Find where the given text appears and provide that cell's center as (X, Y) coordinate. 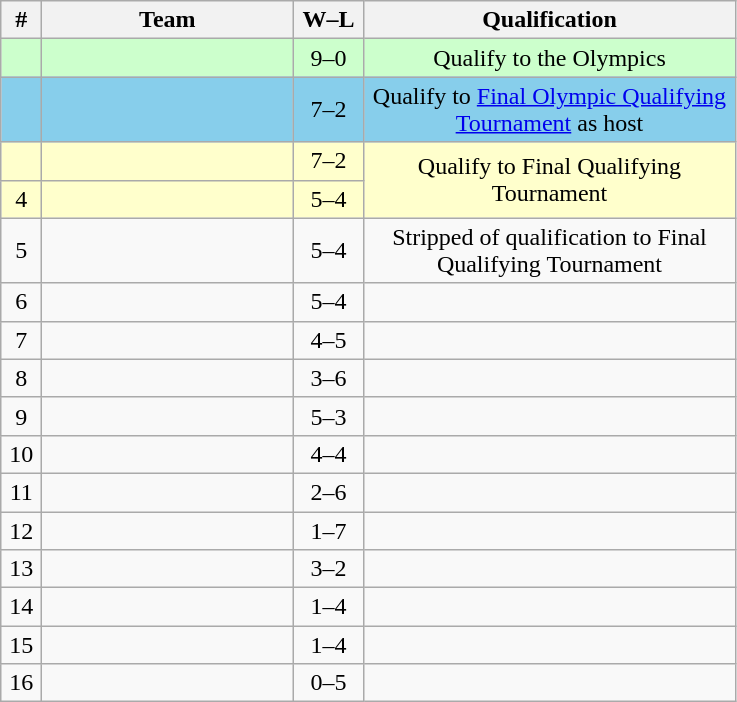
12 (22, 531)
8 (22, 378)
11 (22, 492)
14 (22, 607)
15 (22, 645)
0–5 (328, 683)
4–5 (328, 340)
13 (22, 569)
9–0 (328, 58)
# (22, 20)
4–4 (328, 454)
2–6 (328, 492)
Qualification (550, 20)
7 (22, 340)
Team (168, 20)
3–2 (328, 569)
Qualify to the Olympics (550, 58)
6 (22, 302)
9 (22, 416)
Stripped of qualification to Final Qualifying Tournament (550, 250)
3–6 (328, 378)
5–3 (328, 416)
Qualify to Final Qualifying Tournament (550, 180)
4 (22, 199)
10 (22, 454)
W–L (328, 20)
1–7 (328, 531)
16 (22, 683)
5 (22, 250)
Qualify to Final Olympic Qualifying Tournament as host (550, 110)
